Provide the [X, Y] coordinate of the cell's center where the given text is located.  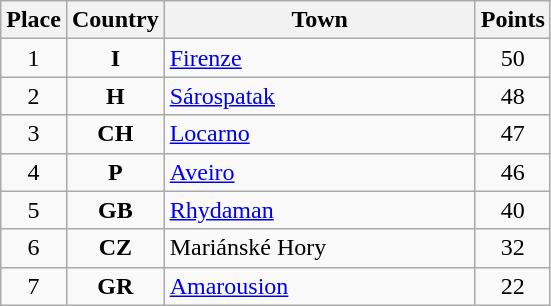
7 [34, 286]
P [115, 172]
Firenze [320, 58]
3 [34, 134]
I [115, 58]
47 [512, 134]
46 [512, 172]
GR [115, 286]
Rhydaman [320, 210]
CH [115, 134]
GB [115, 210]
Mariánské Hory [320, 248]
48 [512, 96]
Aveiro [320, 172]
40 [512, 210]
CZ [115, 248]
2 [34, 96]
4 [34, 172]
Place [34, 20]
Points [512, 20]
H [115, 96]
50 [512, 58]
1 [34, 58]
Town [320, 20]
22 [512, 286]
5 [34, 210]
32 [512, 248]
Sárospatak [320, 96]
Amarousion [320, 286]
Country [115, 20]
6 [34, 248]
Locarno [320, 134]
